Pinpoint the cell where the given text exists, returning its [X, Y] midpoint coordinate. 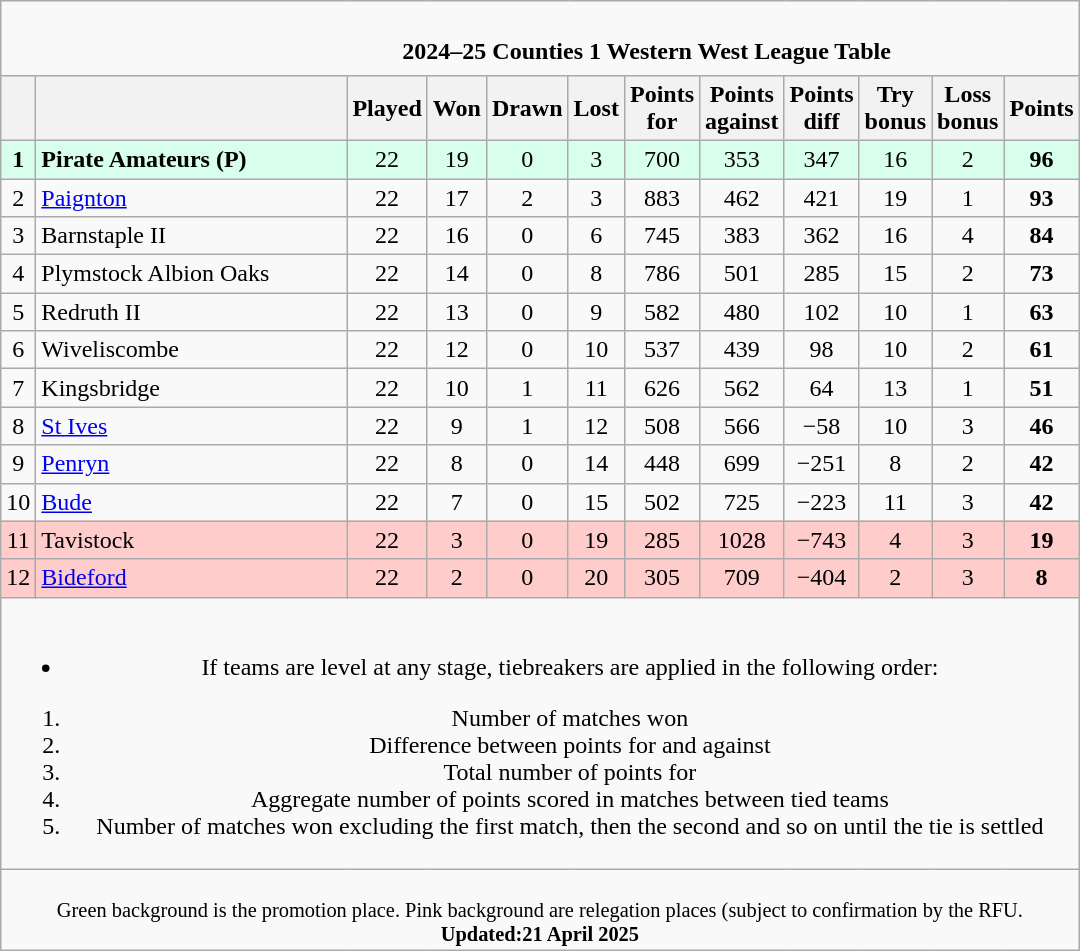
−743 [822, 540]
Points [1042, 108]
421 [822, 197]
362 [822, 236]
508 [662, 426]
448 [662, 464]
Penryn [192, 464]
17 [456, 197]
−58 [822, 426]
−251 [822, 464]
347 [822, 159]
537 [662, 350]
Bideford [192, 578]
102 [822, 312]
98 [822, 350]
883 [662, 197]
700 [662, 159]
Played [387, 108]
383 [742, 236]
96 [1042, 159]
Try bonus [895, 108]
439 [742, 350]
725 [742, 502]
699 [742, 464]
93 [1042, 197]
46 [1042, 426]
626 [662, 388]
Redruth II [192, 312]
Tavistock [192, 540]
Points against [742, 108]
73 [1042, 274]
566 [742, 426]
51 [1042, 388]
84 [1042, 236]
−223 [822, 502]
562 [742, 388]
709 [742, 578]
Green background is the promotion place. Pink background are relegation places (subject to confirmation by the RFU. Updated:21 April 2025 [540, 910]
Wiveliscombe [192, 350]
−404 [822, 578]
Points for [662, 108]
745 [662, 236]
502 [662, 502]
Pirate Amateurs (P) [192, 159]
Kingsbridge [192, 388]
305 [662, 578]
64 [822, 388]
St Ives [192, 426]
Lost [596, 108]
Drawn [527, 108]
61 [1042, 350]
462 [742, 197]
63 [1042, 312]
786 [662, 274]
353 [742, 159]
Plymstock Albion Oaks [192, 274]
5 [18, 312]
Bude [192, 502]
Paignton [192, 197]
1028 [742, 540]
Points diff [822, 108]
Barnstaple II [192, 236]
501 [742, 274]
582 [662, 312]
480 [742, 312]
Won [456, 108]
20 [596, 578]
Loss bonus [968, 108]
